Identify which cell holds the provided text, then report its (x, y) central coordinate. 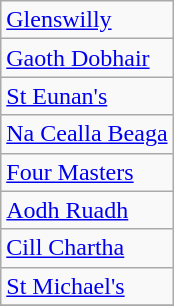
Gaoth Dobhair (87, 58)
Glenswilly (87, 20)
Cill Chartha (87, 248)
Four Masters (87, 172)
Na Cealla Beaga (87, 134)
Aodh Ruadh (87, 210)
St Eunan's (87, 96)
St Michael's (87, 286)
